From the cell containing the given text, extract its center point as [X, Y] coordinate. 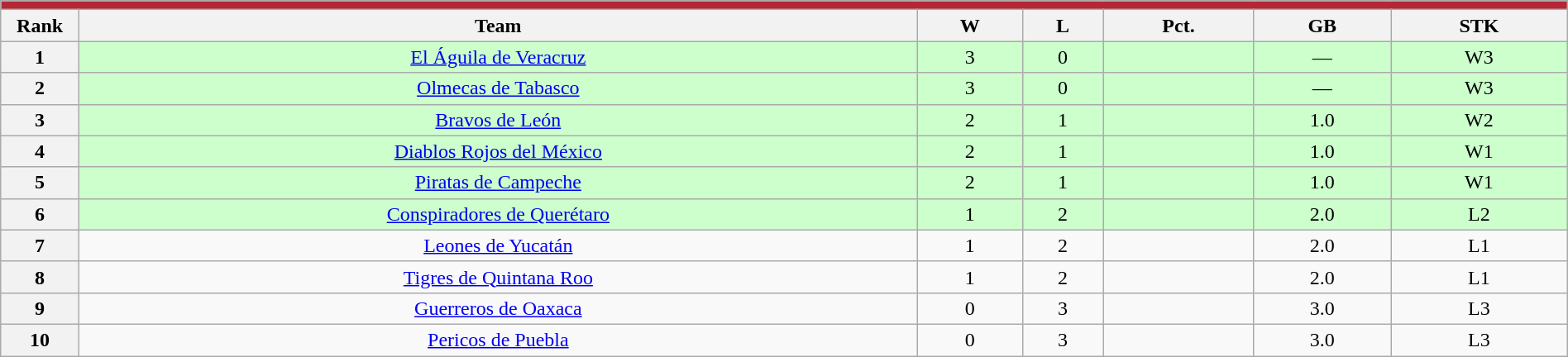
W2 [1480, 120]
GB [1322, 26]
Diablos Rojos del México [498, 151]
Team [498, 26]
6 [40, 214]
Bravos de León [498, 120]
Pericos de Puebla [498, 340]
7 [40, 245]
Rank [40, 26]
W [969, 26]
5 [40, 183]
Olmecas de Tabasco [498, 88]
Piratas de Campeche [498, 183]
10 [40, 340]
Pct. [1178, 26]
Tigres de Quintana Roo [498, 277]
STK [1480, 26]
Leones de Yucatán [498, 245]
9 [40, 308]
L2 [1480, 214]
Conspiradores de Querétaro [498, 214]
L [1063, 26]
Guerreros de Oaxaca [498, 308]
El Águila de Veracruz [498, 57]
8 [40, 277]
4 [40, 151]
